Determine the (X, Y) coordinate at the center of the cell enclosing the given text.  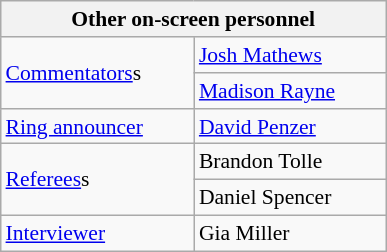
Josh Mathews (290, 55)
Commentatorss (98, 72)
David Penzer (290, 126)
Interviewer (98, 233)
Ring announcer (98, 126)
Other on-screen personnel (194, 19)
Madison Rayne (290, 91)
Brandon Tolle (290, 162)
Daniel Spencer (290, 197)
Gia Miller (290, 233)
Refereess (98, 180)
